From the cell containing the given text, extract its center point as [X, Y] coordinate. 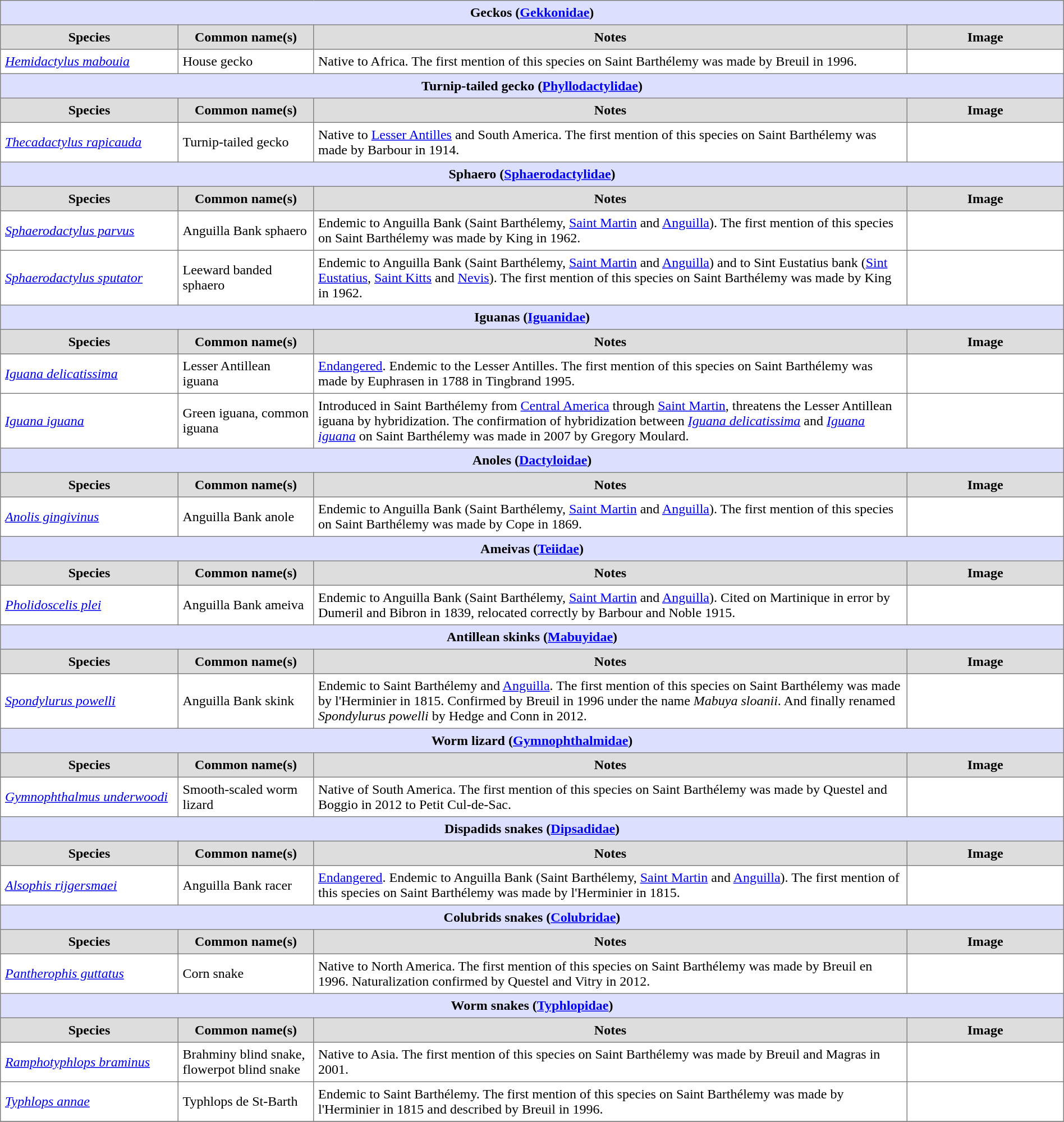
Worm snakes (Typhlopidae) [532, 1006]
Smooth-scaled worm lizard [246, 797]
Native to Asia. The first mention of this species on Saint Barthélemy was made by Breuil and Magras in 2001. [611, 1062]
Anguilla Bank racer [246, 885]
Typhlops de St-Barth [246, 1101]
Native to Lesser Antilles and South America. The first mention of this species on Saint Barthélemy was made by Barbour in 1914. [611, 142]
Native to Africa. The first mention of this species on Saint Barthélemy was made by Breuil in 1996. [611, 62]
Hemidactylus mabouia [89, 62]
Turnip-tailed gecko [246, 142]
House gecko [246, 62]
Colubrids snakes (Colubridae) [532, 917]
Anguilla Bank skink [246, 701]
Sphaerodactylus parvus [89, 231]
Corn snake [246, 973]
Endemic to Saint Barthélemy. The first mention of this species on Saint Barthélemy was made by l'Herminier in 1815 and described by Breuil in 1996. [611, 1101]
Pantherophis guttatus [89, 973]
Anolis gingivinus [89, 517]
Antillean skinks (Mabuyidae) [532, 637]
Leeward banded sphaero [246, 278]
Sphaerodactylus sputator [89, 278]
Alsophis rijgersmaei [89, 885]
Geckos (Gekkonidae) [532, 13]
Pholidoscelis plei [89, 605]
Ramphotyphlops braminus [89, 1062]
Thecadactylus rapicauda [89, 142]
Dispadids snakes (Dipsadidae) [532, 829]
Iguanas (Iguanidae) [532, 318]
Turnip-tailed gecko (Phyllodactylidae) [532, 86]
Iguana iguana [89, 421]
Typhlops annae [89, 1101]
Ameivas (Teiidae) [532, 549]
Anguilla Bank sphaero [246, 231]
Gymnophthalmus underwoodi [89, 797]
Anguilla Bank anole [246, 517]
Anoles (Dactyloidae) [532, 461]
Brahminy blind snake, flowerpot blind snake [246, 1062]
Spondylurus powelli [89, 701]
Sphaero (Sphaerodactylidae) [532, 174]
Green iguana, common iguana [246, 421]
Lesser Antillean iguana [246, 374]
Endangered. Endemic to the Lesser Antilles. The first mention of this species on Saint Barthélemy was made by Euphrasen in 1788 in Tingbrand 1995. [611, 374]
Native of South America. The first mention of this species on Saint Barthélemy was made by Questel and Boggio in 2012 to Petit Cul-de-Sac. [611, 797]
Anguilla Bank ameiva [246, 605]
Worm lizard (Gymnophthalmidae) [532, 741]
Iguana delicatissima [89, 374]
